Find where the given text appears and provide that cell's center as (x, y) coordinate. 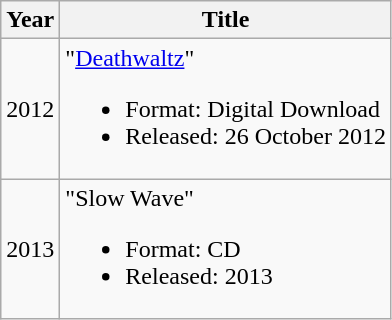
2013 (30, 249)
Year (30, 20)
"Slow Wave"Format: CDReleased: 2013 (226, 249)
2012 (30, 109)
Title (226, 20)
"Deathwaltz"Format: Digital DownloadReleased: 26 October 2012 (226, 109)
